Extract the (x, y) coordinate from the center of the cell holding the provided text.  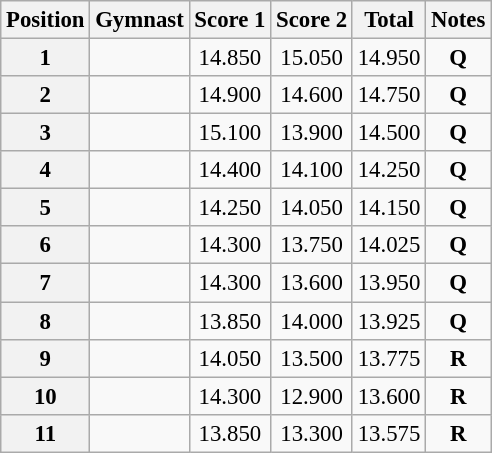
13.925 (388, 321)
14.950 (388, 58)
Score 1 (230, 20)
14.100 (312, 170)
Score 2 (312, 20)
13.900 (312, 133)
2 (46, 95)
15.100 (230, 133)
Position (46, 20)
14.900 (230, 95)
13.750 (312, 245)
5 (46, 208)
14.500 (388, 133)
14.850 (230, 58)
1 (46, 58)
13.500 (312, 358)
Gymnast (140, 20)
13.775 (388, 358)
3 (46, 133)
6 (46, 245)
14.150 (388, 208)
8 (46, 321)
7 (46, 283)
14.600 (312, 95)
14.400 (230, 170)
11 (46, 433)
14.000 (312, 321)
15.050 (312, 58)
14.750 (388, 95)
13.575 (388, 433)
13.300 (312, 433)
Notes (458, 20)
13.950 (388, 283)
9 (46, 358)
12.900 (312, 396)
4 (46, 170)
Total (388, 20)
10 (46, 396)
14.025 (388, 245)
